Determine the [x, y] coordinate at the center of the cell enclosing the given text.  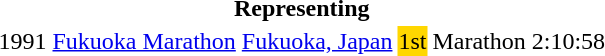
Marathon [479, 41]
Fukuoka, Japan [317, 41]
Fukuoka Marathon [144, 41]
1st [412, 41]
